Detect which cell encompasses the target text, then output its [X, Y] center coordinate. 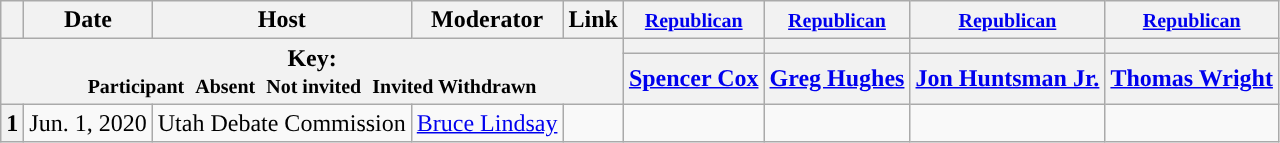
1 [12, 123]
Spencer Cox [694, 78]
Link [593, 20]
Jun. 1, 2020 [88, 123]
Key: Participant Absent Not invited Invited Withdrawn [312, 72]
Moderator [487, 20]
Thomas Wright [1192, 78]
Jon Huntsman Jr. [1008, 78]
Host [282, 20]
Bruce Lindsay [487, 123]
Date [88, 20]
Greg Hughes [837, 78]
Utah Debate Commission [282, 123]
